Provide the (X, Y) coordinate of the cell's center where the given text is located.  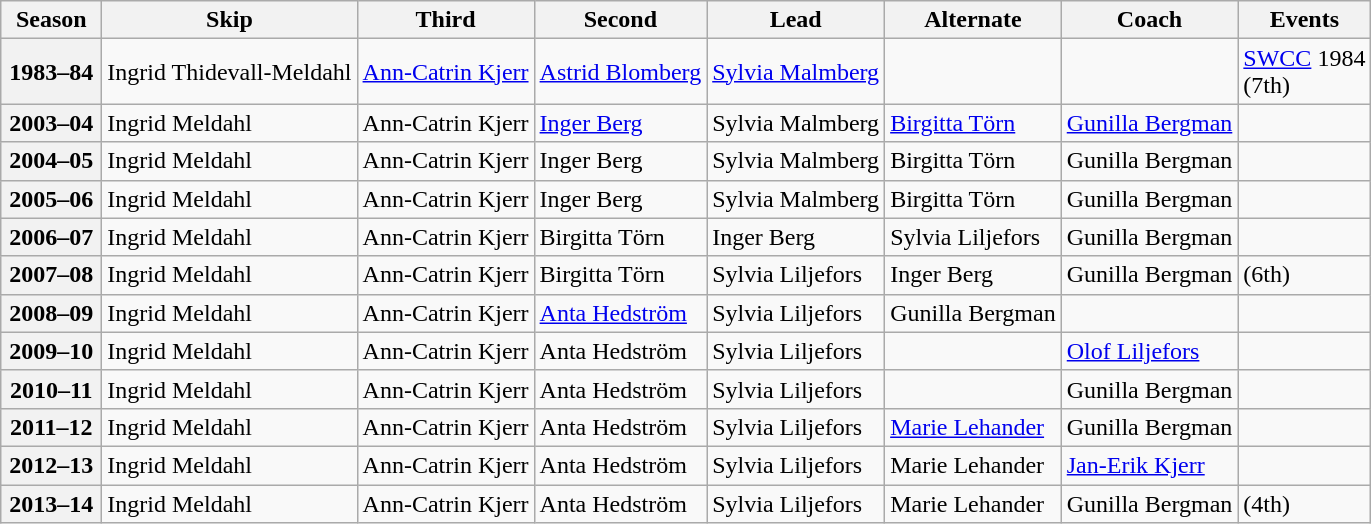
(4th) (1304, 503)
2008–09 (52, 313)
Second (620, 20)
Ingrid Thidevall-Meldahl (230, 72)
2006–07 (52, 237)
Astrid Blomberg (620, 72)
Events (1304, 20)
Skip (230, 20)
2012–13 (52, 465)
Olof Liljefors (1150, 351)
Coach (1150, 20)
2013–14 (52, 503)
2009–10 (52, 351)
SWCC 1984 (7th) (1304, 72)
Season (52, 20)
1983–84 (52, 72)
2007–08 (52, 275)
Jan-Erik Kjerr (1150, 465)
(6th) (1304, 275)
Alternate (974, 20)
2004–05 (52, 161)
2011–12 (52, 427)
2010–11 (52, 389)
2005–06 (52, 199)
Lead (796, 20)
Third (446, 20)
2003–04 (52, 123)
